Search for the cell housing the specified text and yield its (x, y) center coordinate. 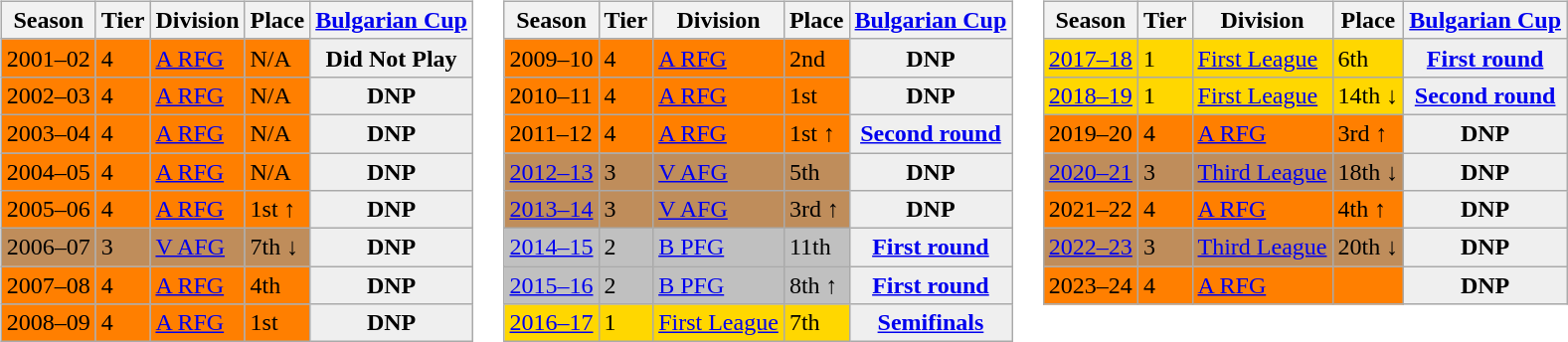
2005–06 (48, 210)
20th ↓ (1368, 248)
2002–03 (48, 95)
2011–12 (551, 133)
Did Not Play (392, 58)
2016–17 (551, 323)
2009–10 (551, 58)
2019–20 (1090, 133)
2008–09 (48, 323)
6th (1368, 58)
2nd (816, 58)
2003–04 (48, 133)
11th (816, 248)
2014–15 (551, 248)
4th (277, 285)
2020–21 (1090, 172)
2015–16 (551, 285)
5th (816, 172)
18th ↓ (1368, 172)
2007–08 (48, 285)
2017–18 (1090, 58)
2022–23 (1090, 248)
2018–19 (1090, 95)
2004–05 (48, 172)
2021–22 (1090, 210)
Semifinals (931, 323)
4th ↑ (1368, 210)
7th (816, 323)
14th ↓ (1368, 95)
7th ↓ (277, 248)
2010–11 (551, 95)
2006–07 (48, 248)
2001–02 (48, 58)
8th ↑ (816, 285)
2012–13 (551, 172)
2013–14 (551, 210)
2023–24 (1090, 285)
